Determine the [X, Y] coordinate at the center of the cell enclosing the given text.  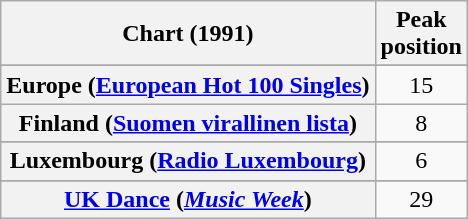
Finland (Suomen virallinen lista) [188, 123]
Luxembourg (Radio Luxembourg) [188, 161]
29 [421, 199]
Peakposition [421, 34]
Chart (1991) [188, 34]
15 [421, 85]
Europe (European Hot 100 Singles) [188, 85]
8 [421, 123]
6 [421, 161]
UK Dance (Music Week) [188, 199]
